Find where the given text appears and provide that cell's center as [X, Y] coordinate. 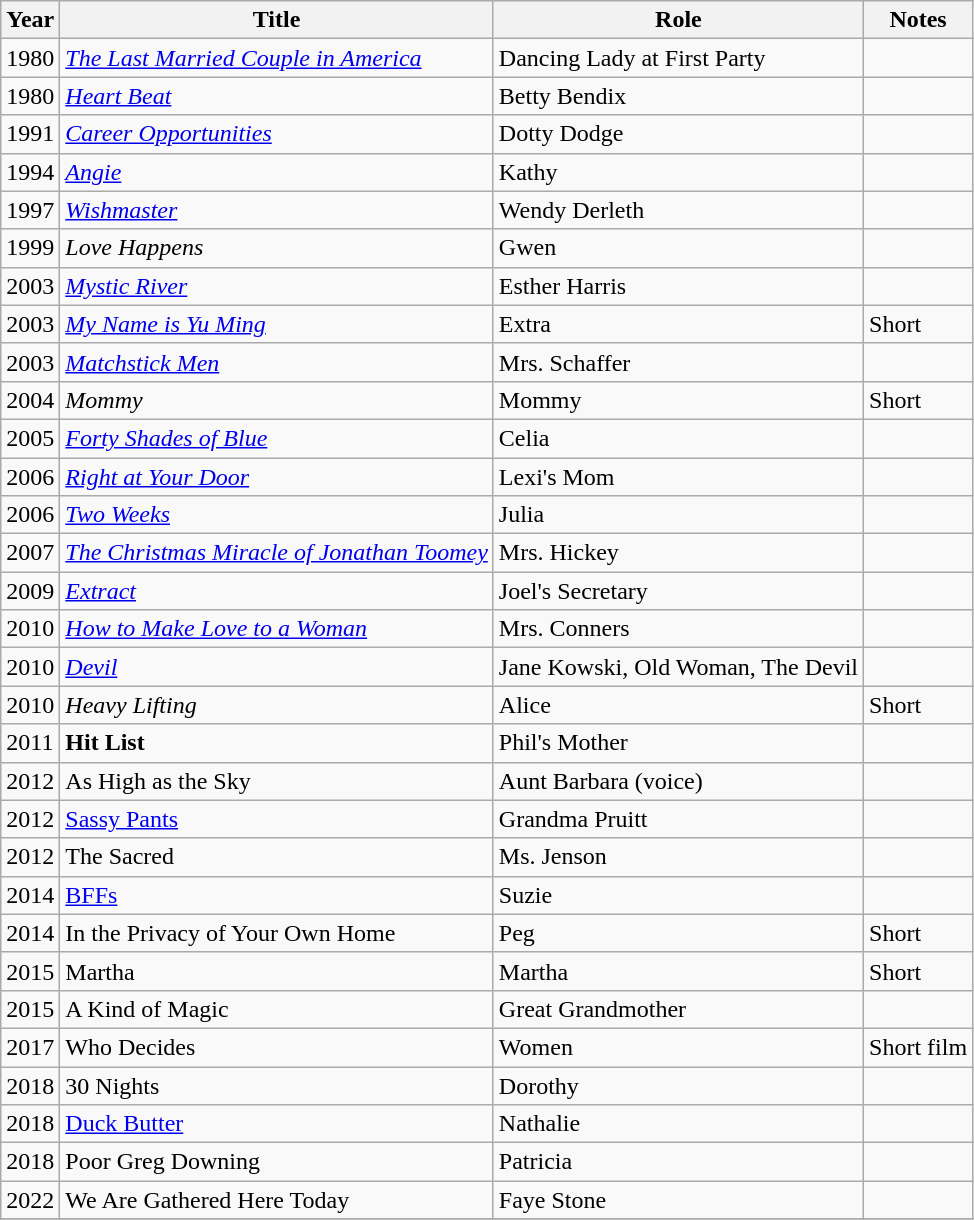
Hit List [277, 743]
Who Decides [277, 1047]
Peg [678, 933]
Ms. Jenson [678, 857]
Jane Kowski, Old Woman, The Devil [678, 667]
BFFs [277, 895]
Short film [918, 1047]
Heart Beat [277, 96]
Suzie [678, 895]
2004 [30, 400]
Great Grandmother [678, 1009]
Lexi's Mom [678, 477]
My Name is Yu Ming [277, 324]
How to Make Love to a Woman [277, 629]
Mystic River [277, 286]
2011 [30, 743]
The Sacred [277, 857]
Dorothy [678, 1085]
Mrs. Conners [678, 629]
2022 [30, 1200]
The Christmas Miracle of Jonathan Toomey [277, 553]
2009 [30, 591]
Wishmaster [277, 210]
1991 [30, 134]
Right at Your Door [277, 477]
Betty Bendix [678, 96]
Celia [678, 438]
Mrs. Hickey [678, 553]
Love Happens [277, 248]
Heavy Lifting [277, 705]
Faye Stone [678, 1200]
2005 [30, 438]
In the Privacy of Your Own Home [277, 933]
Grandma Pruitt [678, 819]
Duck Butter [277, 1124]
We Are Gathered Here Today [277, 1200]
Year [30, 20]
Kathy [678, 172]
Career Opportunities [277, 134]
Extract [277, 591]
Devil [277, 667]
Dancing Lady at First Party [678, 58]
Nathalie [678, 1124]
Role [678, 20]
Mrs. Schaffer [678, 362]
Dotty Dodge [678, 134]
A Kind of Magic [277, 1009]
30 Nights [277, 1085]
Extra [678, 324]
Sassy Pants [277, 819]
Angie [277, 172]
Joel's Secretary [678, 591]
Forty Shades of Blue [277, 438]
Patricia [678, 1162]
Title [277, 20]
Esther Harris [678, 286]
Aunt Barbara (voice) [678, 781]
Notes [918, 20]
Wendy Derleth [678, 210]
Two Weeks [277, 515]
Women [678, 1047]
As High as the Sky [277, 781]
2017 [30, 1047]
The Last Married Couple in America [277, 58]
Poor Greg Downing [277, 1162]
2007 [30, 553]
Alice [678, 705]
1997 [30, 210]
1999 [30, 248]
Matchstick Men [277, 362]
Julia [678, 515]
1994 [30, 172]
Phil's Mother [678, 743]
Gwen [678, 248]
